Output the [x, y] coordinate of the center of the cell containing the given text.  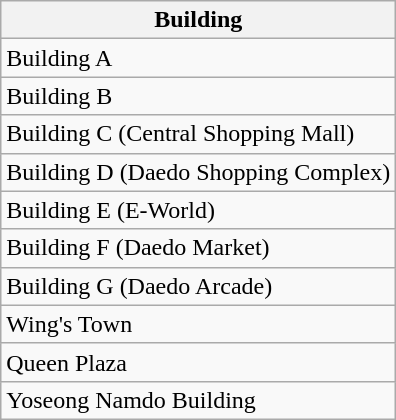
Building C (Central Shopping Mall) [198, 134]
Building [198, 20]
Wing's Town [198, 324]
Building B [198, 96]
Building D (Daedo Shopping Complex) [198, 172]
Yoseong Namdo Building [198, 400]
Queen Plaza [198, 362]
Building E (E-World) [198, 210]
Building F (Daedo Market) [198, 248]
Building A [198, 58]
Building G (Daedo Arcade) [198, 286]
